Determine the [X, Y] coordinate at the center of the cell enclosing the given text.  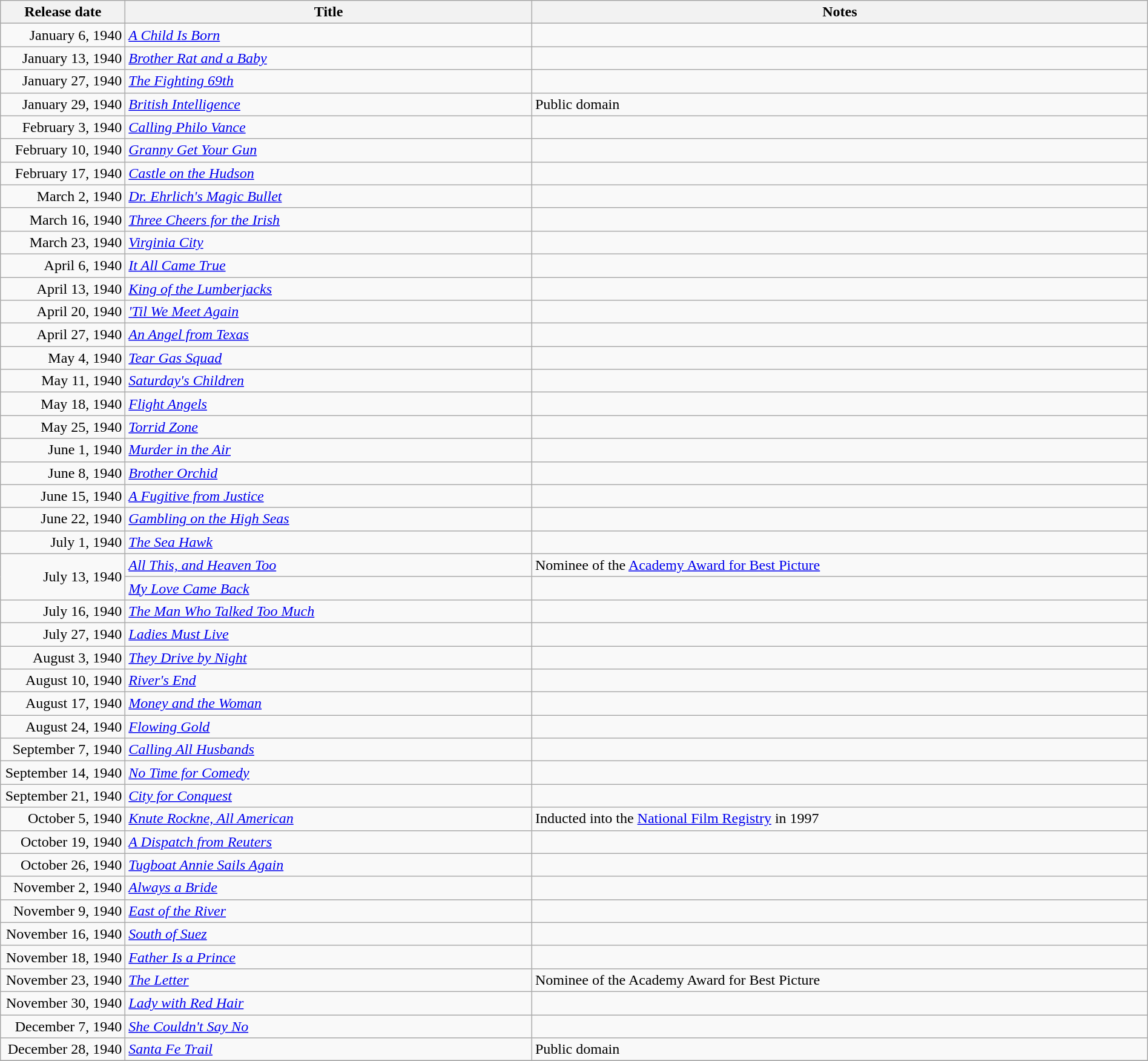
They Drive by Night [329, 657]
April 27, 1940 [63, 335]
October 19, 1940 [63, 842]
Castle on the Hudson [329, 173]
June 22, 1940 [63, 519]
The Sea Hawk [329, 542]
East of the River [329, 911]
My Love Came Back [329, 588]
October 26, 1940 [63, 865]
Always a Bride [329, 888]
A Child Is Born [329, 35]
November 30, 1940 [63, 1003]
Calling All Husbands [329, 750]
A Dispatch from Reuters [329, 842]
May 18, 1940 [63, 404]
March 16, 1940 [63, 219]
Three Cheers for the Irish [329, 219]
November 2, 1940 [63, 888]
December 7, 1940 [63, 1026]
Saturday's Children [329, 381]
June 15, 1940 [63, 496]
September 7, 1940 [63, 750]
Tear Gas Squad [329, 358]
January 13, 1940 [63, 58]
November 23, 1940 [63, 980]
January 27, 1940 [63, 81]
Flowing Gold [329, 727]
South of Suez [329, 934]
City for Conquest [329, 796]
Father Is a Prince [329, 957]
August 24, 1940 [63, 727]
Ladies Must Live [329, 634]
February 10, 1940 [63, 150]
'Til We Meet Again [329, 312]
All This, and Heaven Too [329, 565]
June 1, 1940 [63, 450]
Knute Rockne, All American [329, 819]
Granny Get Your Gun [329, 150]
July 16, 1940 [63, 611]
September 14, 1940 [63, 773]
The Fighting 69th [329, 81]
February 17, 1940 [63, 173]
January 29, 1940 [63, 104]
Santa Fe Trail [329, 1049]
It All Came True [329, 265]
River's End [329, 681]
A Fugitive from Justice [329, 496]
April 13, 1940 [63, 289]
Lady with Red Hair [329, 1003]
Tugboat Annie Sails Again [329, 865]
Gambling on the High Seas [329, 519]
November 16, 1940 [63, 934]
Flight Angels [329, 404]
January 6, 1940 [63, 35]
Torrid Zone [329, 427]
August 10, 1940 [63, 681]
February 3, 1940 [63, 127]
July 1, 1940 [63, 542]
May 11, 1940 [63, 381]
August 3, 1940 [63, 657]
An Angel from Texas [329, 335]
Notes [839, 12]
Title [329, 12]
The Man Who Talked Too Much [329, 611]
King of the Lumberjacks [329, 289]
July 13, 1940 [63, 577]
July 27, 1940 [63, 634]
April 20, 1940 [63, 312]
September 21, 1940 [63, 796]
Murder in the Air [329, 450]
Inducted into the National Film Registry in 1997 [839, 819]
December 28, 1940 [63, 1049]
No Time for Comedy [329, 773]
She Couldn't Say No [329, 1026]
Virginia City [329, 242]
May 4, 1940 [63, 358]
Release date [63, 12]
June 8, 1940 [63, 473]
Brother Orchid [329, 473]
August 17, 1940 [63, 704]
March 23, 1940 [63, 242]
October 5, 1940 [63, 819]
May 25, 1940 [63, 427]
Money and the Woman [329, 704]
November 9, 1940 [63, 911]
The Letter [329, 980]
November 18, 1940 [63, 957]
Brother Rat and a Baby [329, 58]
April 6, 1940 [63, 265]
British Intelligence [329, 104]
Dr. Ehrlich's Magic Bullet [329, 196]
March 2, 1940 [63, 196]
Calling Philo Vance [329, 127]
